Provide the (x, y) coordinate of the cell's center where the given text is located.  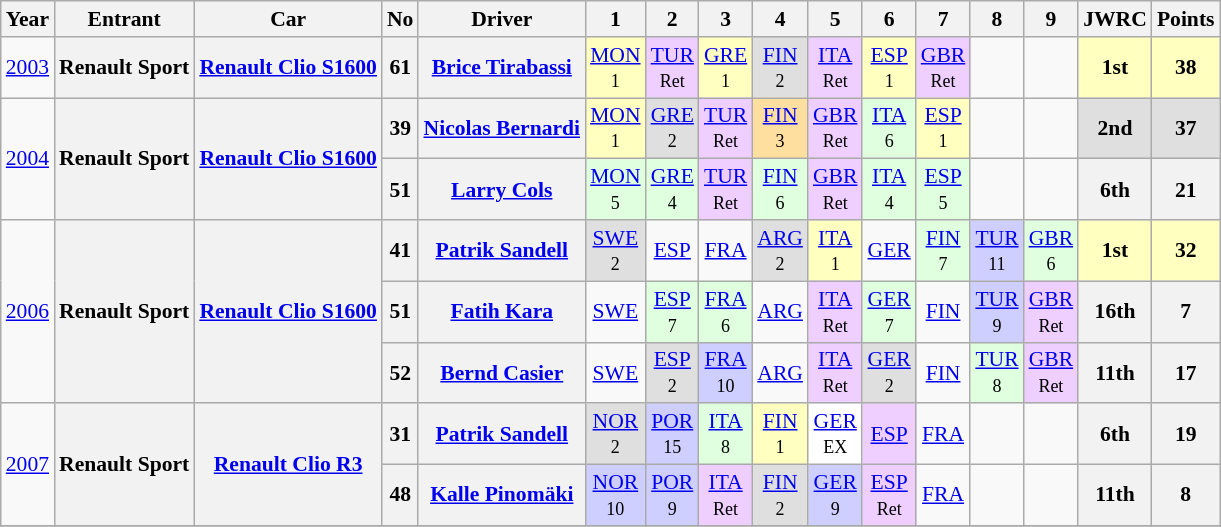
2007 (28, 465)
JWRC (1115, 19)
Larry Cols (502, 190)
4 (780, 19)
GBR6 (1052, 250)
3 (726, 19)
37 (1186, 128)
TUR11 (996, 250)
1 (616, 19)
17 (1186, 372)
FRA10 (726, 372)
ESP2 (672, 372)
ESP5 (944, 190)
ITA6 (888, 128)
2003 (28, 68)
FIN7 (944, 250)
ARG2 (780, 250)
POR9 (672, 496)
Car (288, 19)
48 (400, 496)
52 (400, 372)
6 (888, 19)
GRE1 (726, 68)
TUR8 (996, 372)
ESP7 (672, 312)
FIN6 (780, 190)
GRE4 (672, 190)
ITA8 (726, 434)
Renault Clio R3 (288, 465)
Fatih Kara (502, 312)
19 (1186, 434)
NOR10 (616, 496)
39 (400, 128)
MON5 (616, 190)
Bernd Casier (502, 372)
GER7 (888, 312)
5 (836, 19)
2 (672, 19)
ESPRet (888, 496)
9 (1052, 19)
Nicolas Bernardi (502, 128)
61 (400, 68)
SWE2 (616, 250)
2006 (28, 312)
No (400, 19)
Entrant (124, 19)
Driver (502, 19)
FRA6 (726, 312)
FIN3 (780, 128)
Points (1186, 19)
POR15 (672, 434)
TUR9 (996, 312)
2004 (28, 159)
16th (1115, 312)
21 (1186, 190)
GRE2 (672, 128)
ITA1 (836, 250)
31 (400, 434)
NOR2 (616, 434)
ITA4 (888, 190)
41 (400, 250)
38 (1186, 68)
Kalle Pinomäki (502, 496)
Brice Tirabassi (502, 68)
GER (888, 250)
GER2 (888, 372)
GER9 (836, 496)
Year (28, 19)
FIN1 (780, 434)
2nd (1115, 128)
GEREX (836, 434)
32 (1186, 250)
